Find where the given text appears and provide that cell's center as (x, y) coordinate. 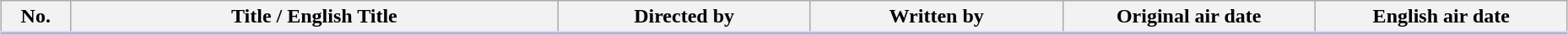
English air date (1441, 17)
Title / English Title (314, 17)
Written by (937, 17)
Original air date (1188, 17)
Directed by (684, 17)
No. (35, 17)
